Pinpoint the cell where the given text exists, returning its [X, Y] midpoint coordinate. 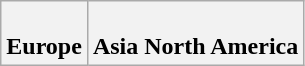
Europe [44, 34]
Asia North America [195, 34]
